Locate the cell with the specified text and output its (x, y) center coordinate. 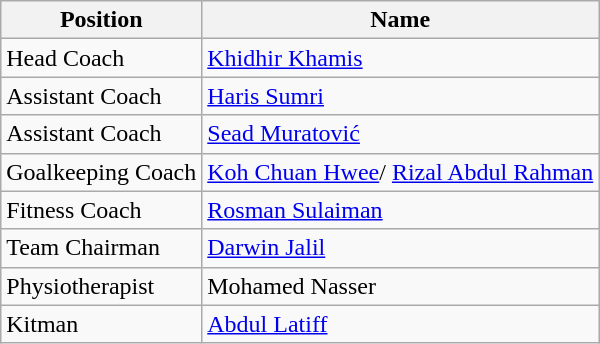
Mohamed Nasser (400, 286)
Koh Chuan Hwee/ Rizal Abdul Rahman (400, 172)
Abdul Latiff (400, 324)
Kitman (102, 324)
Position (102, 20)
Name (400, 20)
Sead Muratović (400, 134)
Darwin Jalil (400, 248)
Goalkeeping Coach (102, 172)
Haris Sumri (400, 96)
Fitness Coach (102, 210)
Khidhir Khamis (400, 58)
Team Chairman (102, 248)
Head Coach (102, 58)
Physiotherapist (102, 286)
Rosman Sulaiman (400, 210)
